From the cell containing the given text, extract its center point as (X, Y) coordinate. 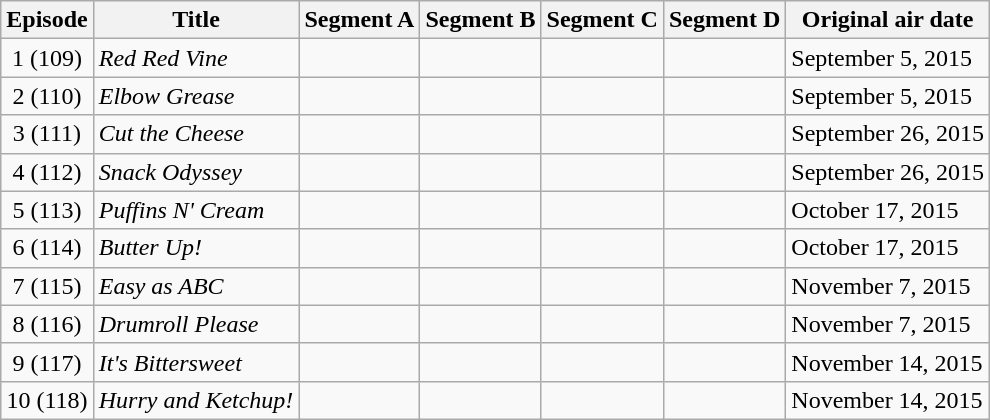
Cut the Cheese (196, 134)
7 (115) (47, 286)
Butter Up! (196, 248)
It's Bittersweet (196, 362)
Original air date (888, 20)
9 (117) (47, 362)
2 (110) (47, 96)
Hurry and Ketchup! (196, 400)
Segment C (602, 20)
Segment A (360, 20)
Red Red Vine (196, 58)
Episode (47, 20)
10 (118) (47, 400)
1 (109) (47, 58)
Segment B (480, 20)
4 (112) (47, 172)
3 (111) (47, 134)
Title (196, 20)
Easy as ABC (196, 286)
5 (113) (47, 210)
6 (114) (47, 248)
8 (116) (47, 324)
Puffins N' Cream (196, 210)
Segment D (724, 20)
Drumroll Please (196, 324)
Snack Odyssey (196, 172)
Elbow Grease (196, 96)
